Extract the [X, Y] coordinate from the center of the cell holding the provided text.  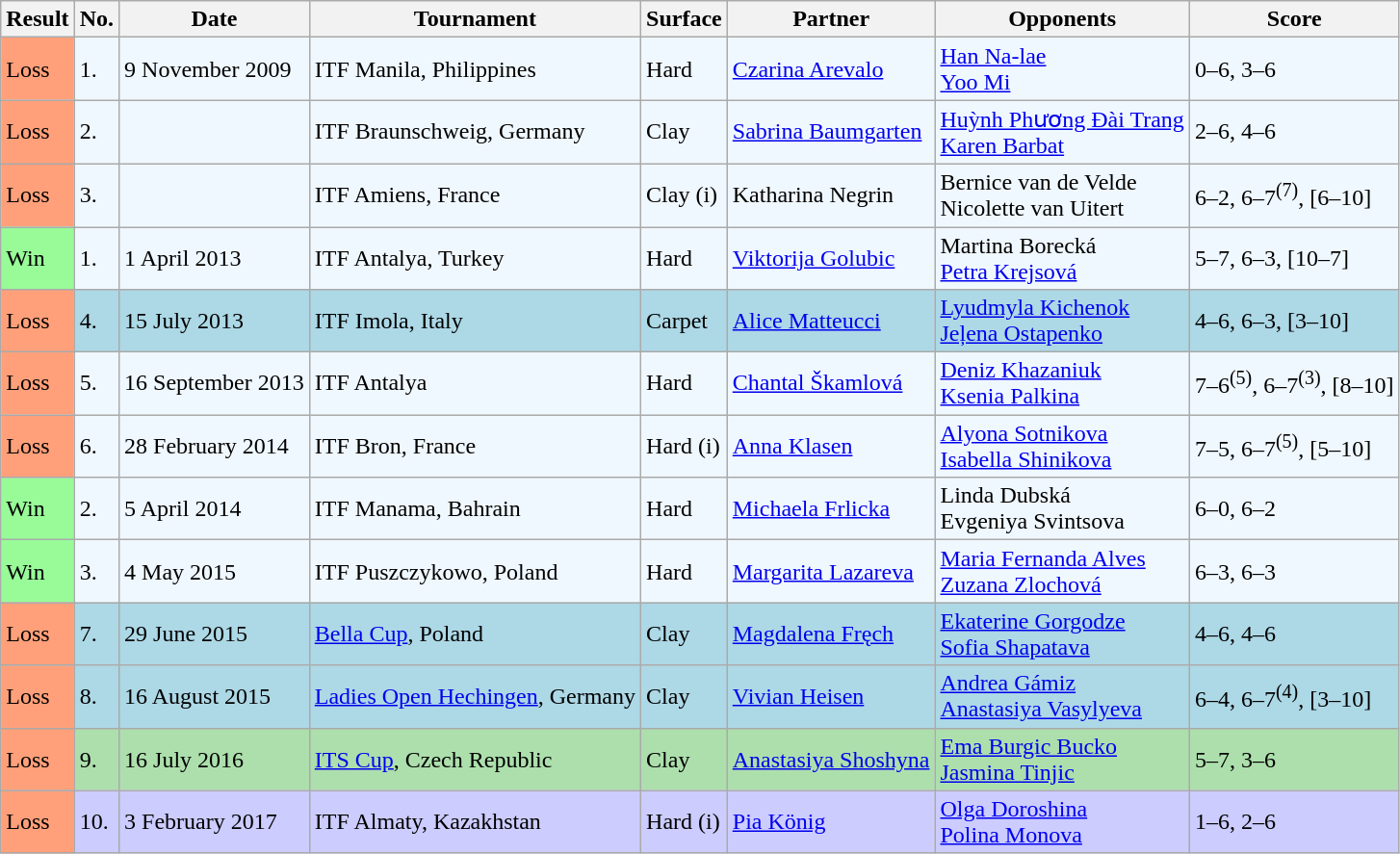
Ladies Open Hechingen, Germany [475, 697]
9. [96, 759]
Ema Burgic Bucko Jasmina Tinjic [1062, 759]
Martina Borecká Petra Krejsová [1062, 258]
No. [96, 19]
Magdalena Fręch [831, 634]
Katharina Negrin [831, 194]
ITF Antalya [475, 383]
Maria Fernanda Alves Zuzana Zlochová [1062, 572]
5 April 2014 [215, 508]
Surface [685, 19]
Vivian Heisen [831, 697]
ITF Almaty, Kazakhstan [475, 822]
3 February 2017 [215, 822]
ITF Bron, France [475, 447]
Carpet [685, 322]
5–7, 3–6 [1294, 759]
6–4, 6–7(4), [3–10] [1294, 697]
ITS Cup, Czech Republic [475, 759]
Partner [831, 19]
1 April 2013 [215, 258]
ITF Manila, Philippines [475, 69]
Deniz Khazaniuk Ksenia Palkina [1062, 383]
7–6(5), 6–7(3), [8–10] [1294, 383]
16 July 2016 [215, 759]
Clay (i) [685, 194]
ITF Imola, Italy [475, 322]
5–7, 6–3, [10–7] [1294, 258]
Ekaterine Gorgodze Sofia Shapatava [1062, 634]
0–6, 3–6 [1294, 69]
5. [96, 383]
16 August 2015 [215, 697]
Lyudmyla Kichenok Jeļena Ostapenko [1062, 322]
4–6, 4–6 [1294, 634]
6–0, 6–2 [1294, 508]
Linda Dubská Evgeniya Svintsova [1062, 508]
8. [96, 697]
7. [96, 634]
ITF Manama, Bahrain [475, 508]
Chantal Škamlová [831, 383]
Margarita Lazareva [831, 572]
6–2, 6–7(7), [6–10] [1294, 194]
29 June 2015 [215, 634]
Andrea Gámiz Anastasiya Vasylyeva [1062, 697]
Alyona Sotnikova Isabella Shinikova [1062, 447]
Alice Matteucci [831, 322]
Anna Klasen [831, 447]
Anastasiya Shoshyna [831, 759]
Sabrina Baumgarten [831, 133]
1–6, 2–6 [1294, 822]
Michaela Frlicka [831, 508]
10. [96, 822]
Han Na-lae Yoo Mi [1062, 69]
ITF Braunschweig, Germany [475, 133]
Huỳnh Phương Đài Trang Karen Barbat [1062, 133]
Tournament [475, 19]
Olga Doroshina Polina Monova [1062, 822]
Czarina Arevalo [831, 69]
ITF Puszczykowo, Poland [475, 572]
6–3, 6–3 [1294, 572]
9 November 2009 [215, 69]
Bella Cup, Poland [475, 634]
Score [1294, 19]
28 February 2014 [215, 447]
Pia König [831, 822]
ITF Amiens, France [475, 194]
4. [96, 322]
2–6, 4–6 [1294, 133]
Date [215, 19]
Opponents [1062, 19]
4 May 2015 [215, 572]
16 September 2013 [215, 383]
Result [38, 19]
6. [96, 447]
Viktorija Golubic [831, 258]
7–5, 6–7(5), [5–10] [1294, 447]
Bernice van de Velde Nicolette van Uitert [1062, 194]
ITF Antalya, Turkey [475, 258]
4–6, 6–3, [3–10] [1294, 322]
15 July 2013 [215, 322]
